Provide the (x, y) coordinate of the cell's center where the given text is located.  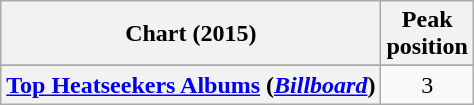
Top Heatseekers Albums (Billboard) (191, 85)
Peakposition (427, 34)
Chart (2015) (191, 34)
3 (427, 85)
